Identify which cell holds the provided text, then report its (X, Y) central coordinate. 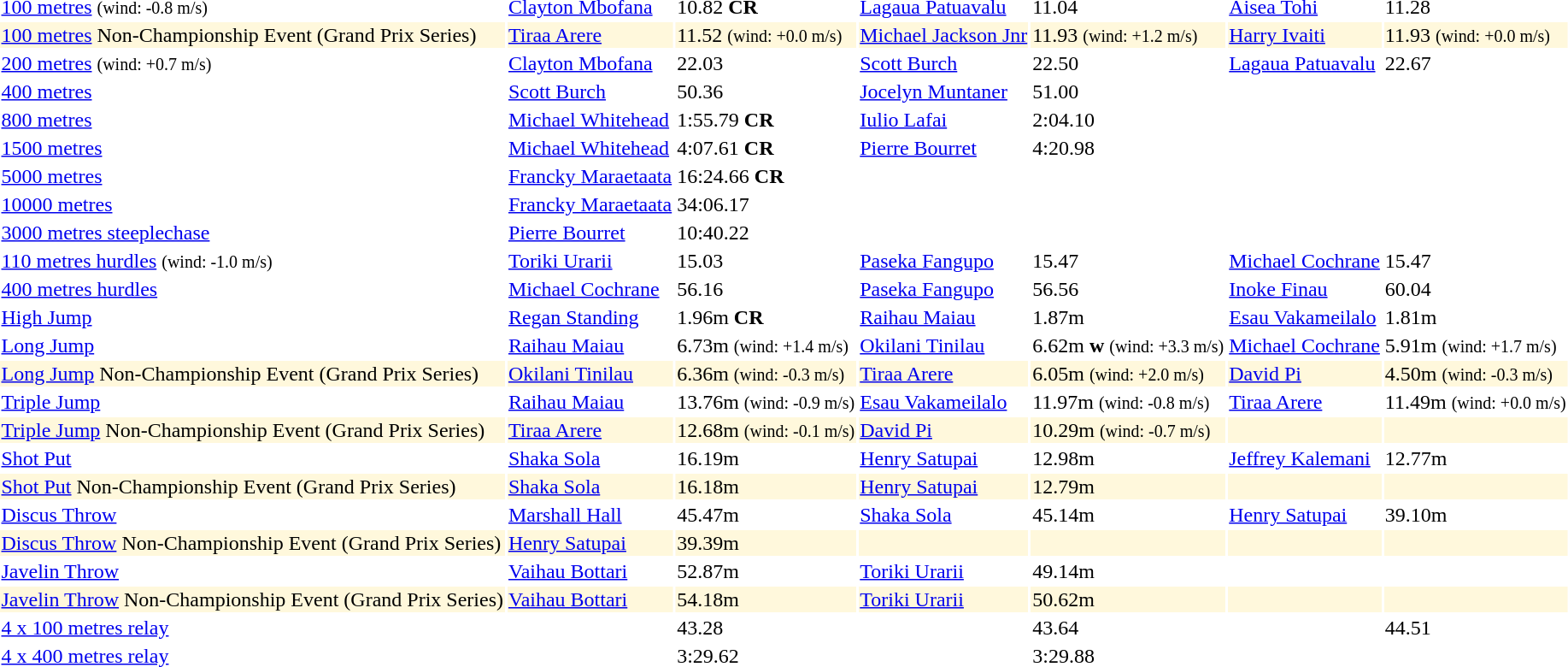
Michael Jackson Jnr (943, 35)
Shot Put Non-Championship Event (Grand Prix Series) (252, 487)
6.62m w (wind: +3.3 m/s) (1128, 345)
Clayton Mbofana (590, 63)
11.93 (wind: +1.2 m/s) (1128, 35)
Discus Throw (252, 515)
51.00 (1128, 91)
43.64 (1128, 628)
5000 metres (252, 176)
44.51 (1475, 628)
10000 metres (252, 204)
High Jump (252, 317)
5.91m (wind: +1.7 m/s) (1475, 345)
Shot Put (252, 458)
1.96m CR (766, 317)
60.04 (1475, 289)
100 metres Non-Championship Event (Grand Prix Series) (252, 35)
49.14m (1128, 571)
56.16 (766, 289)
Marshall Hall (590, 515)
1.87m (1128, 317)
11.93 (wind: +0.0 m/s) (1475, 35)
10.29m (wind: -0.7 m/s) (1128, 430)
3000 metres steeplechase (252, 233)
Harry Ivaiti (1305, 35)
16.18m (766, 487)
34:06.17 (766, 204)
Javelin Throw (252, 571)
13.76m (wind: -0.9 m/s) (766, 402)
Long Jump Non-Championship Event (Grand Prix Series) (252, 374)
Inoke Finau (1305, 289)
2:04.10 (1128, 120)
Jocelyn Muntaner (943, 91)
Javelin Throw Non-Championship Event (Grand Prix Series) (252, 599)
56.56 (1128, 289)
12.79m (1128, 487)
12.77m (1475, 458)
6.36m (wind: -0.3 m/s) (766, 374)
Regan Standing (590, 317)
12.98m (1128, 458)
1:55.79 CR (766, 120)
12.68m (wind: -0.1 m/s) (766, 430)
Lagaua Patuavalu (1305, 63)
45.14m (1128, 515)
4 x 100 metres relay (252, 628)
Iulio Lafai (943, 120)
22.50 (1128, 63)
200 metres (wind: +0.7 m/s) (252, 63)
Long Jump (252, 345)
800 metres (252, 120)
400 metres (252, 91)
16:24.66 CR (766, 176)
52.87m (766, 571)
50.62m (1128, 599)
11.97m (wind: -0.8 m/s) (1128, 402)
1.81m (1475, 317)
Triple Jump (252, 402)
15.03 (766, 261)
43.28 (766, 628)
22.03 (766, 63)
110 metres hurdles (wind: -1.0 m/s) (252, 261)
22.67 (1475, 63)
54.18m (766, 599)
Discus Throw Non-Championship Event (Grand Prix Series) (252, 543)
Jeffrey Kalemani (1305, 458)
6.73m (wind: +1.4 m/s) (766, 345)
39.10m (1475, 515)
11.52 (wind: +0.0 m/s) (766, 35)
6.05m (wind: +2.0 m/s) (1128, 374)
10:40.22 (766, 233)
16.19m (766, 458)
1500 metres (252, 148)
Triple Jump Non-Championship Event (Grand Prix Series) (252, 430)
400 metres hurdles (252, 289)
11.49m (wind: +0.0 m/s) (1475, 402)
4.50m (wind: -0.3 m/s) (1475, 374)
50.36 (766, 91)
4:20.98 (1128, 148)
39.39m (766, 543)
45.47m (766, 515)
4:07.61 CR (766, 148)
